Determine the [X, Y] coordinate at the center of the cell enclosing the given text.  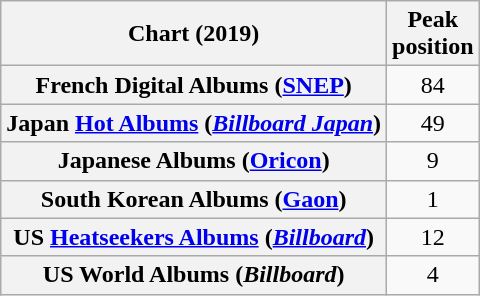
French Digital Albums (SNEP) [194, 85]
Japan Hot Albums (Billboard Japan) [194, 123]
Chart (2019) [194, 34]
1 [433, 199]
9 [433, 161]
US Heatseekers Albums (Billboard) [194, 237]
Peakposition [433, 34]
12 [433, 237]
US World Albums (Billboard) [194, 275]
84 [433, 85]
Japanese Albums (Oricon) [194, 161]
4 [433, 275]
South Korean Albums (Gaon) [194, 199]
49 [433, 123]
